Identify which cell holds the provided text, then report its (x, y) central coordinate. 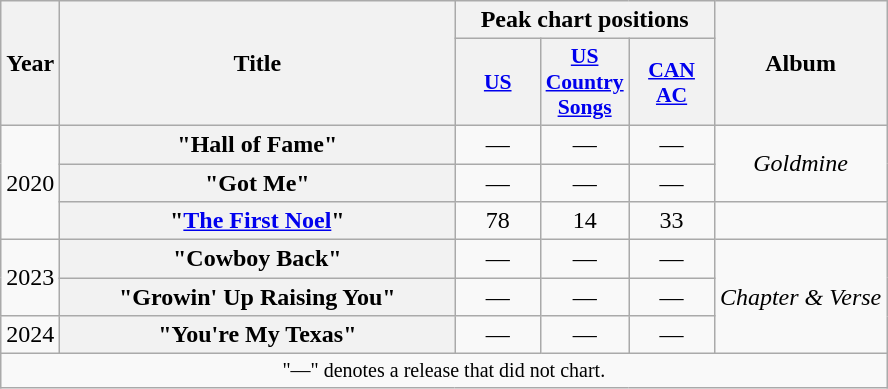
Peak chart positions (585, 20)
USCountry Songs (585, 82)
2023 (30, 278)
Album (800, 64)
33 (672, 221)
2024 (30, 335)
CANAC (672, 82)
"—" denotes a release that did not chart. (444, 370)
Title (258, 64)
"You're My Texas" (258, 335)
Year (30, 64)
14 (585, 221)
"Got Me" (258, 183)
Goldmine (800, 163)
Chapter & Verse (800, 297)
2020 (30, 182)
78 (498, 221)
"The First Noel" (258, 221)
"Hall of Fame" (258, 144)
US (498, 82)
"Growin' Up Raising You" (258, 297)
"Cowboy Back" (258, 259)
